Find where the given text appears and provide that cell's center as [x, y] coordinate. 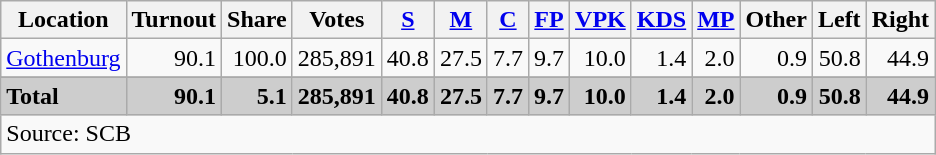
Source: SCB [468, 134]
Turnout [174, 20]
Right [900, 20]
FP [548, 20]
Location [64, 20]
M [460, 20]
MP [716, 20]
Total [64, 96]
Votes [336, 20]
100.0 [258, 58]
C [508, 20]
VPK [601, 20]
5.1 [258, 96]
Other [776, 20]
Gothenburg [64, 58]
S [408, 20]
Share [258, 20]
KDS [661, 20]
Left [839, 20]
